Find where the given text appears and provide that cell's center as (x, y) coordinate. 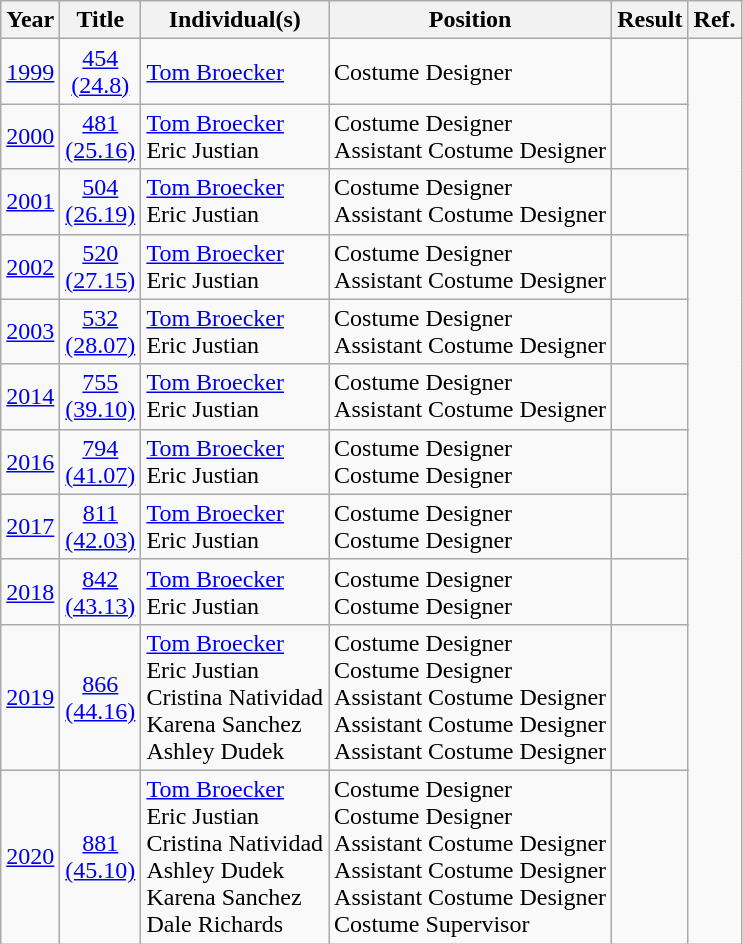
2020 (30, 856)
532 (28.07) (100, 332)
Tom Broecker Eric Justian Cristina Natividad Ashley Dudek Karena Sanchez Dale Richards (235, 856)
2016 (30, 462)
Ref. (714, 20)
2019 (30, 697)
811 (42.03) (100, 526)
Title (100, 20)
2003 (30, 332)
866 (44.16) (100, 697)
481 (25.16) (100, 136)
2002 (30, 266)
Costume Designer Costume Designer Assistant Costume Designer Assistant Costume Designer Assistant Costume Designer (470, 697)
842 (43.13) (100, 592)
2014 (30, 396)
2001 (30, 202)
Costume Designer Costume Designer Assistant Costume Designer Assistant Costume Designer Assistant Costume Designer Costume Supervisor (470, 856)
Individual(s) (235, 20)
Result (650, 20)
Costume Designer (470, 72)
520 (27.15) (100, 266)
Tom Broecker (235, 72)
881 (45.10) (100, 856)
1999 (30, 72)
794 (41.07) (100, 462)
2000 (30, 136)
Year (30, 20)
2017 (30, 526)
Position (470, 20)
504 (26.19) (100, 202)
755 (39.10) (100, 396)
454 (24.8) (100, 72)
Tom Broecker Eric Justian Cristina Natividad Karena Sanchez Ashley Dudek (235, 697)
2018 (30, 592)
